Capture the cell that displays the provided text and extract its [x, y] central coordinate. 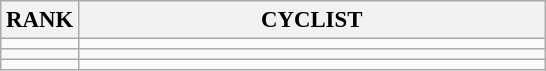
CYCLIST [312, 20]
RANK [40, 20]
